Locate the cell with the specified text and output its (x, y) center coordinate. 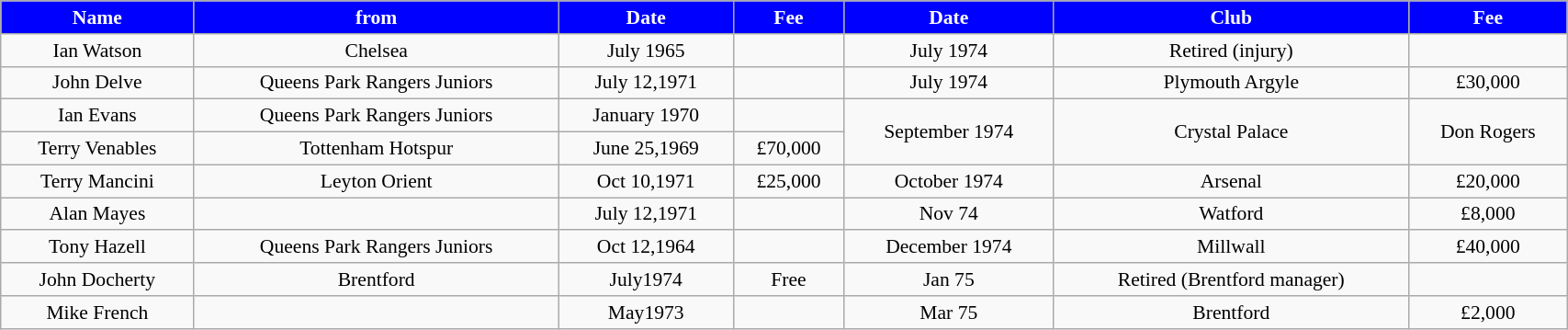
Retired (Brentford manager) (1231, 279)
£30,000 (1488, 83)
Arsenal (1231, 181)
John Docherty (97, 279)
Club (1231, 17)
John Delve (97, 83)
Oct 12,1964 (646, 247)
£40,000 (1488, 247)
£25,000 (788, 181)
£2,000 (1488, 313)
Plymouth Argyle (1231, 83)
July 1965 (646, 51)
Leyton Orient (377, 181)
September 1974 (949, 132)
Alan Mayes (97, 214)
Ian Watson (97, 51)
Crystal Palace (1231, 132)
Mar 75 (949, 313)
Tottenham Hotspur (377, 149)
Watford (1231, 214)
Free (788, 279)
Nov 74 (949, 214)
Retired (injury) (1231, 51)
£70,000 (788, 149)
Name (97, 17)
Oct 10,1971 (646, 181)
May1973 (646, 313)
Jan 75 (949, 279)
Chelsea (377, 51)
Tony Hazell (97, 247)
July1974 (646, 279)
December 1974 (949, 247)
Don Rogers (1488, 132)
June 25,1969 (646, 149)
from (377, 17)
Terry Venables (97, 149)
Ian Evans (97, 116)
£20,000 (1488, 181)
Terry Mancini (97, 181)
October 1974 (949, 181)
January 1970 (646, 116)
Mike French (97, 313)
Millwall (1231, 247)
£8,000 (1488, 214)
